Provide the [x, y] coordinate of the cell's center where the given text is located.  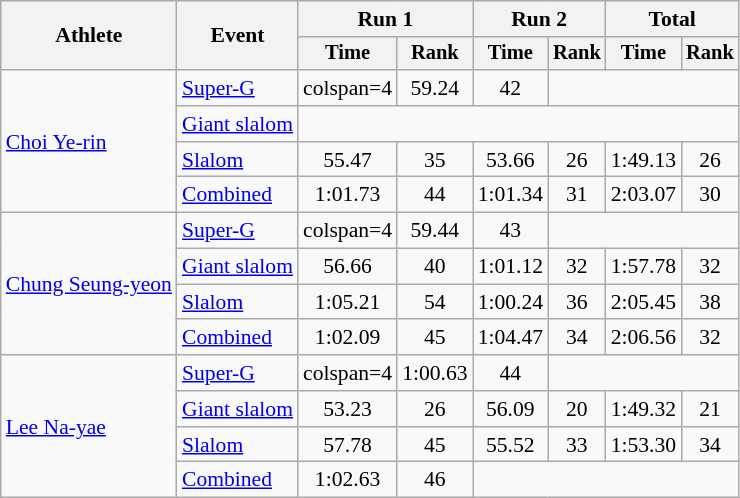
Run 1 [386, 19]
21 [710, 409]
2:06.56 [644, 338]
1:01.12 [510, 267]
Event [238, 36]
1:00.63 [434, 373]
1:57.78 [644, 267]
57.78 [348, 445]
1:02.63 [348, 480]
46 [434, 480]
56.66 [348, 267]
1:49.13 [644, 160]
Total [672, 19]
1:04.47 [510, 338]
1:02.09 [348, 338]
20 [577, 409]
56.09 [510, 409]
40 [434, 267]
2:05.45 [644, 302]
Chung Seung-yeon [89, 284]
43 [510, 231]
55.47 [348, 160]
53.66 [510, 160]
Run 2 [540, 19]
Lee Na-yae [89, 426]
59.44 [434, 231]
Choi Ye-rin [89, 141]
1:05.21 [348, 302]
1:49.32 [644, 409]
35 [434, 160]
1:00.24 [510, 302]
55.52 [510, 445]
1:01.73 [348, 195]
30 [710, 195]
2:03.07 [644, 195]
31 [577, 195]
33 [577, 445]
36 [577, 302]
59.24 [434, 88]
42 [510, 88]
1:53.30 [644, 445]
54 [434, 302]
Athlete [89, 36]
1:01.34 [510, 195]
53.23 [348, 409]
38 [710, 302]
